Locate the cell with the specified text and output its [x, y] center coordinate. 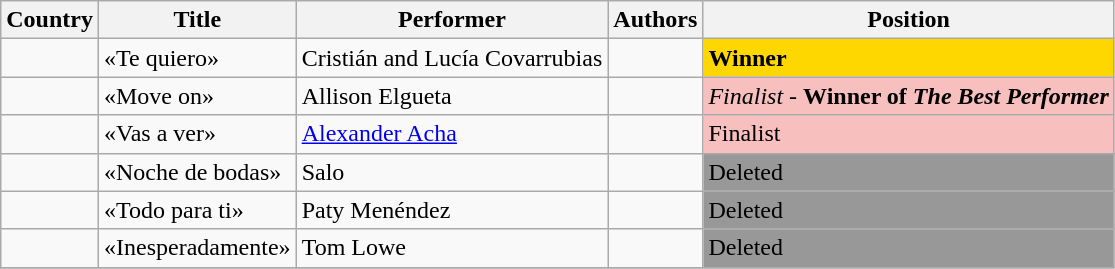
Allison Elgueta [452, 96]
«Vas a ver» [197, 134]
Paty Menéndez [452, 210]
«Move on» [197, 96]
Finalist [909, 134]
«Te quiero» [197, 58]
Tom Lowe [452, 248]
Winner [909, 58]
Title [197, 20]
«Todo para ti» [197, 210]
Alexander Acha [452, 134]
Cristián and Lucía Covarrubias [452, 58]
Finalist - Winner of The Best Performer [909, 96]
Country [50, 20]
«Inesperadamente» [197, 248]
«Noche de bodas» [197, 172]
Salo [452, 172]
Position [909, 20]
Authors [656, 20]
Performer [452, 20]
